Scan for the cell matching the given text and deliver its (x, y) coordinate at center. 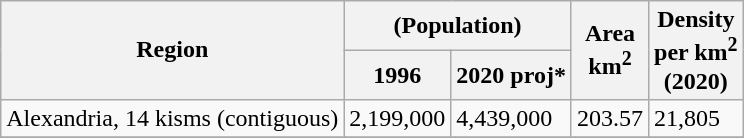
(Population) (458, 26)
2,199,000 (398, 118)
21,805 (696, 118)
Region (172, 50)
4,439,000 (512, 118)
Densityper km2(2020) (696, 50)
2020 proj* (512, 74)
203.57 (610, 118)
1996 (398, 74)
Alexandria, 14 kisms (contiguous) (172, 118)
Areakm2 (610, 50)
